Locate the cell with the specified text and output its [X, Y] center coordinate. 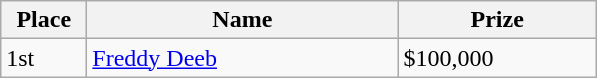
Freddy Deeb [242, 58]
Prize [498, 20]
Place [44, 20]
1st [44, 58]
Name [242, 20]
$100,000 [498, 58]
